Scan for the cell matching the given text and deliver its [X, Y] coordinate at center. 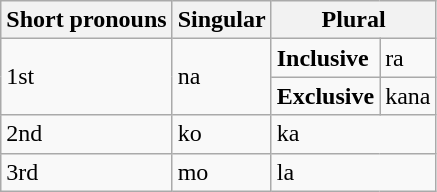
mo [222, 172]
1st [86, 77]
2nd [86, 134]
ka [354, 134]
Plural [354, 20]
Singular [222, 20]
ko [222, 134]
Exclusive [325, 96]
Inclusive [325, 58]
la [354, 172]
3rd [86, 172]
na [222, 77]
Short pronouns [86, 20]
ra [408, 58]
kana [408, 96]
